Locate the cell with the specified text and output its (x, y) center coordinate. 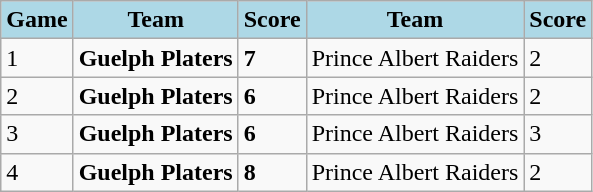
1 (37, 58)
7 (272, 58)
8 (272, 172)
4 (37, 172)
Game (37, 20)
